Provide the [X, Y] coordinate of the cell's center where the given text is located.  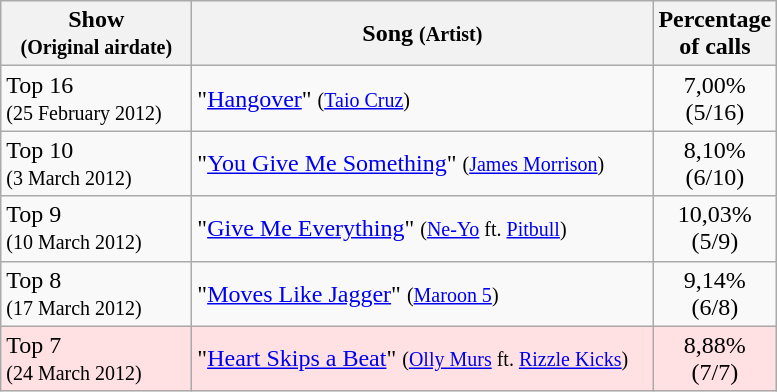
9,14% (6/8) [715, 294]
"Moves Like Jagger" (Maroon 5) [422, 294]
Top 9(10 March 2012) [96, 228]
"Heart Skips a Beat" (Olly Murs ft. Rizzle Kicks) [422, 358]
Show(Original airdate) [96, 34]
Top 7(24 March 2012) [96, 358]
Song (Artist) [422, 34]
"Give Me Everything" (Ne-Yo ft. Pitbull) [422, 228]
7,00% (5/16) [715, 98]
Top 10(3 March 2012) [96, 164]
Top 16(25 February 2012) [96, 98]
8,10% (6/10) [715, 164]
10,03% (5/9) [715, 228]
"You Give Me Something" (James Morrison) [422, 164]
Top 8(17 March 2012) [96, 294]
Percentage of calls [715, 34]
8,88% (7/7) [715, 358]
"Hangover" (Taio Cruz) [422, 98]
